Capture the cell that displays the provided text and extract its [X, Y] central coordinate. 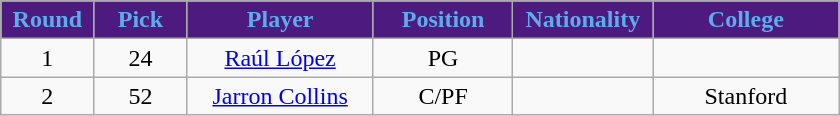
Round [48, 20]
College [746, 20]
C/PF [443, 96]
Jarron Collins [280, 96]
PG [443, 58]
Nationality [583, 20]
Pick [140, 20]
2 [48, 96]
24 [140, 58]
Position [443, 20]
Raúl López [280, 58]
Player [280, 20]
52 [140, 96]
Stanford [746, 96]
1 [48, 58]
